Identify which cell holds the provided text, then report its [x, y] central coordinate. 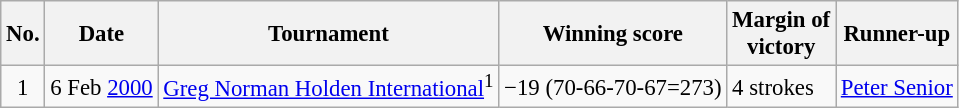
1 [23, 87]
Winning score [613, 34]
6 Feb 2000 [102, 87]
−19 (70-66-70-67=273) [613, 87]
Margin ofvictory [782, 34]
Peter Senior [898, 87]
No. [23, 34]
Date [102, 34]
Greg Norman Holden International1 [328, 87]
Tournament [328, 34]
4 strokes [782, 87]
Runner-up [898, 34]
